Provide the [X, Y] coordinate of the cell's center where the given text is located.  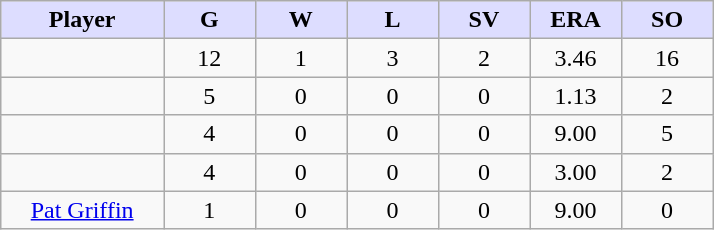
L [393, 20]
3 [393, 58]
Player [82, 20]
16 [667, 58]
1.13 [576, 96]
SO [667, 20]
W [301, 20]
3.00 [576, 172]
Pat Griffin [82, 210]
G [210, 20]
12 [210, 58]
3.46 [576, 58]
ERA [576, 20]
SV [484, 20]
